Scan for the cell matching the given text and deliver its (X, Y) coordinate at center. 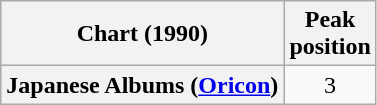
Japanese Albums (Oricon) (142, 85)
Chart (1990) (142, 34)
3 (330, 85)
Peak position (330, 34)
